Return the (x, y) coordinate for the center point of the cell that contains the specified text.  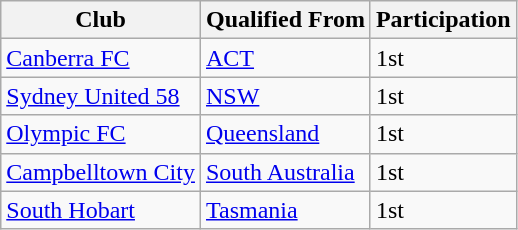
Olympic FC (101, 134)
Campbelltown City (101, 172)
Queensland (285, 134)
Tasmania (285, 210)
Sydney United 58 (101, 96)
South Australia (285, 172)
ACT (285, 58)
Qualified From (285, 20)
Participation (443, 20)
NSW (285, 96)
South Hobart (101, 210)
Club (101, 20)
Canberra FC (101, 58)
